Identify which cell holds the provided text, then report its (x, y) central coordinate. 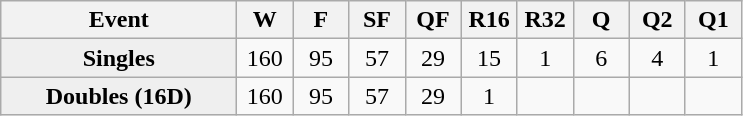
15 (489, 58)
Q1 (713, 20)
R16 (489, 20)
R32 (545, 20)
Doubles (16D) (119, 96)
4 (657, 58)
Singles (119, 58)
QF (433, 20)
Event (119, 20)
Q2 (657, 20)
SF (377, 20)
F (321, 20)
W (265, 20)
Q (601, 20)
6 (601, 58)
